Return [x, y] of the center of cell containing provided text 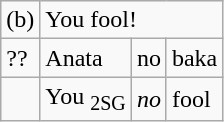
Anata [86, 58]
baka [194, 58]
(b) [20, 20]
?? [20, 58]
You fool! [132, 20]
You 2SG [86, 99]
fool [194, 99]
